Locate the cell with the specified text and output its [x, y] center coordinate. 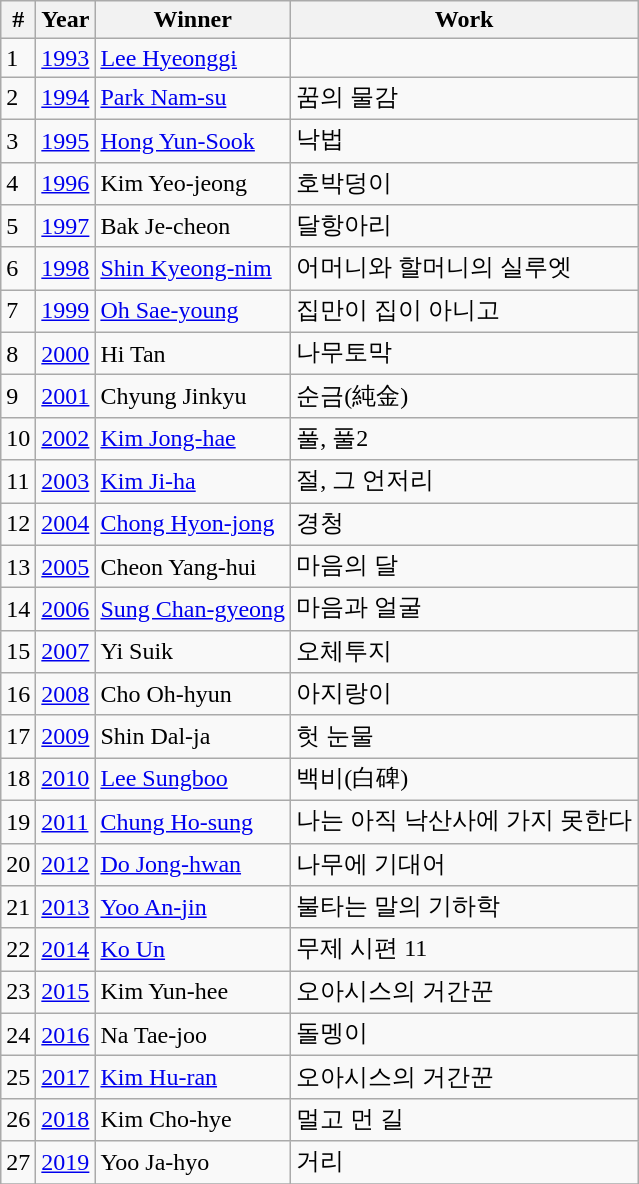
Kim Hu-ran [193, 1078]
마음의 달 [464, 566]
19 [18, 822]
어머니와 할머니의 실루엣 [464, 268]
20 [18, 864]
Hong Yun-Sook [193, 140]
6 [18, 268]
2003 [66, 482]
11 [18, 482]
나무에 기대어 [464, 864]
Bak Je-cheon [193, 226]
1996 [66, 184]
9 [18, 396]
Yi Suik [193, 652]
Chong Hyon-jong [193, 524]
# [18, 20]
10 [18, 438]
Sung Chan-gyeong [193, 610]
Na Tae-joo [193, 1034]
Kim Yeo-jeong [193, 184]
경청 [464, 524]
꿈의 물감 [464, 98]
풀, 풀2 [464, 438]
Lee Hyeonggi [193, 58]
Oh Sae-young [193, 312]
2019 [66, 1162]
12 [18, 524]
25 [18, 1078]
1 [18, 58]
2009 [66, 736]
무제 시편 11 [464, 950]
2 [18, 98]
2005 [66, 566]
26 [18, 1120]
2010 [66, 780]
2002 [66, 438]
Hi Tan [193, 354]
헛 눈물 [464, 736]
1999 [66, 312]
2008 [66, 694]
Year [66, 20]
Cho Oh-hyun [193, 694]
17 [18, 736]
달항아리 [464, 226]
돌멩이 [464, 1034]
2018 [66, 1120]
2017 [66, 1078]
Winner [193, 20]
집만이 집이 아니고 [464, 312]
27 [18, 1162]
Shin Dal-ja [193, 736]
18 [18, 780]
2011 [66, 822]
Kim Yun-hee [193, 992]
나는 아직 낙산사에 가지 못한다 [464, 822]
순금(純金) [464, 396]
4 [18, 184]
호박덩이 [464, 184]
7 [18, 312]
2014 [66, 950]
거리 [464, 1162]
낙법 [464, 140]
21 [18, 908]
2007 [66, 652]
1998 [66, 268]
Yoo An-jin [193, 908]
1994 [66, 98]
절, 그 언저리 [464, 482]
1993 [66, 58]
3 [18, 140]
백비(白碑) [464, 780]
2013 [66, 908]
15 [18, 652]
Yoo Ja-hyo [193, 1162]
2012 [66, 864]
아지랑이 [464, 694]
Do Jong-hwan [193, 864]
1997 [66, 226]
Cheon Yang-hui [193, 566]
Kim Jong-hae [193, 438]
2001 [66, 396]
5 [18, 226]
24 [18, 1034]
2004 [66, 524]
Park Nam-su [193, 98]
2006 [66, 610]
오체투지 [464, 652]
불타는 말의 기하학 [464, 908]
Kim Ji-ha [193, 482]
13 [18, 566]
Shin Kyeong-nim [193, 268]
16 [18, 694]
14 [18, 610]
Kim Cho-hye [193, 1120]
1995 [66, 140]
2015 [66, 992]
멀고 먼 길 [464, 1120]
8 [18, 354]
Lee Sungboo [193, 780]
Work [464, 20]
Chyung Jinkyu [193, 396]
마음과 얼굴 [464, 610]
23 [18, 992]
Ko Un [193, 950]
22 [18, 950]
2016 [66, 1034]
2000 [66, 354]
나무토막 [464, 354]
Chung Ho-sung [193, 822]
